Determine the (X, Y) coordinate at the center of the cell enclosing the given text.  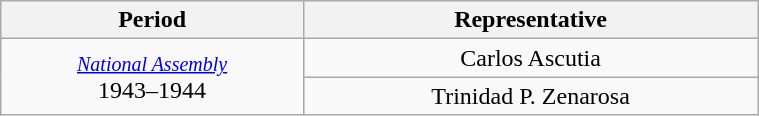
Representative (530, 20)
Carlos Ascutia (530, 58)
Trinidad P. Zenarosa (530, 96)
Period (152, 20)
National Assembly1943–1944 (152, 77)
